Provide the [X, Y] coordinate of the cell's center where the given text is located.  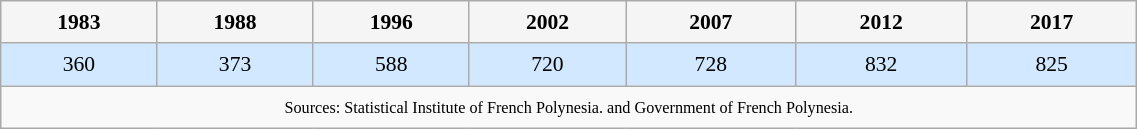
373 [235, 66]
360 [79, 66]
832 [881, 66]
1983 [79, 22]
728 [711, 66]
825 [1051, 66]
2012 [881, 22]
2002 [547, 22]
720 [547, 66]
2007 [711, 22]
588 [391, 66]
1996 [391, 22]
2017 [1051, 22]
1988 [235, 22]
Sources: Statistical Institute of French Polynesia. and Government of French Polynesia. [569, 108]
